Identify which cell holds the provided text, then report its (X, Y) central coordinate. 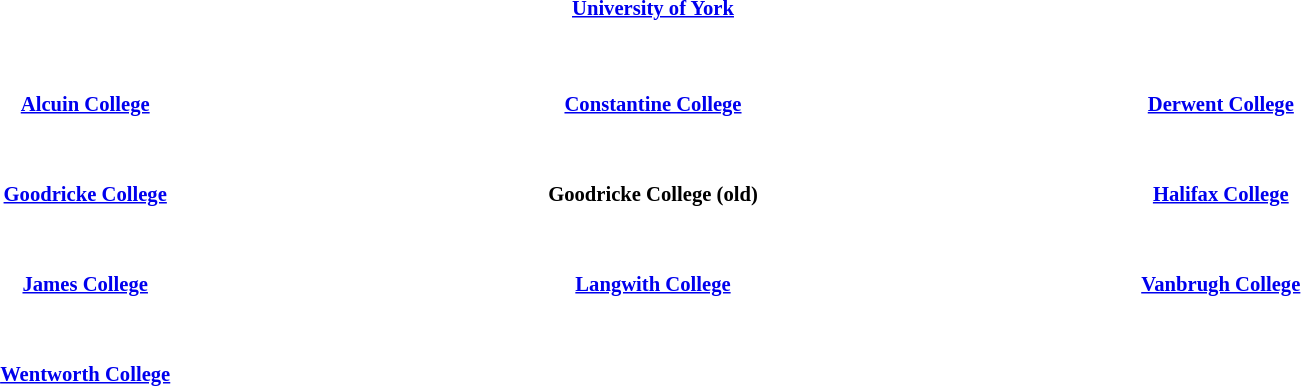
Langwith College (654, 284)
Constantine College (654, 104)
Goodricke College (old) (654, 194)
